Output the [X, Y] coordinate of the center of the cell containing the given text.  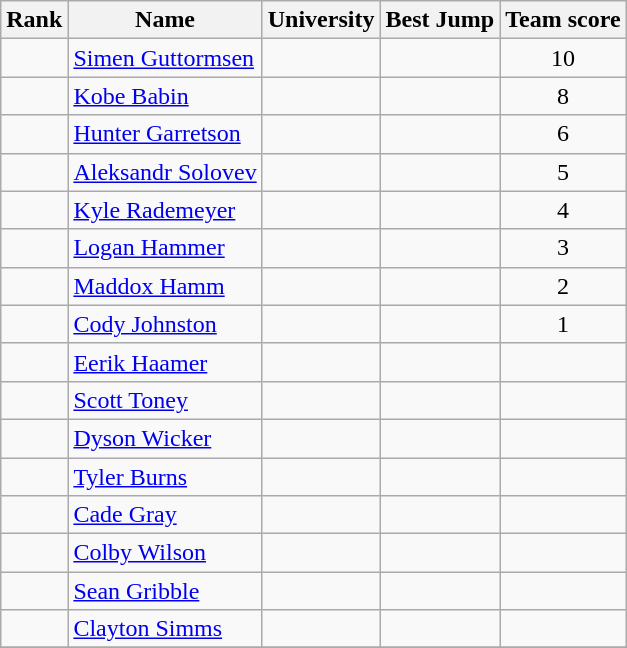
Simen Guttormsen [165, 58]
1 [563, 324]
University [321, 20]
Colby Wilson [165, 553]
Cody Johnston [165, 324]
2 [563, 286]
Tyler Burns [165, 477]
Dyson Wicker [165, 438]
Hunter Garretson [165, 134]
Kyle Rademeyer [165, 210]
Sean Gribble [165, 591]
3 [563, 248]
Rank [34, 20]
Kobe Babin [165, 96]
Maddox Hamm [165, 286]
Eerik Haamer [165, 362]
Scott Toney [165, 400]
5 [563, 172]
Team score [563, 20]
6 [563, 134]
Aleksandr Solovev [165, 172]
Best Jump [440, 20]
10 [563, 58]
4 [563, 210]
8 [563, 96]
Clayton Simms [165, 629]
Name [165, 20]
Cade Gray [165, 515]
Logan Hammer [165, 248]
